Detect which cell encompasses the target text, then output its (x, y) center coordinate. 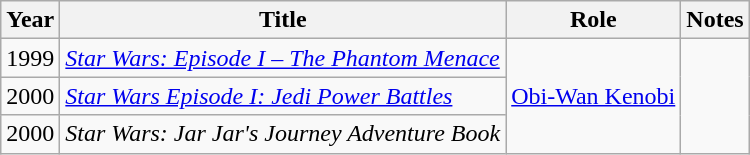
Star Wars Episode I: Jedi Power Battles (283, 96)
Obi-Wan Kenobi (594, 96)
Year (30, 20)
Star Wars: Episode I – The Phantom Menace (283, 58)
Role (594, 20)
Title (283, 20)
1999 (30, 58)
Star Wars: Jar Jar's Journey Adventure Book (283, 134)
Notes (715, 20)
